Determine the [X, Y] coordinate at the center of the cell enclosing the given text.  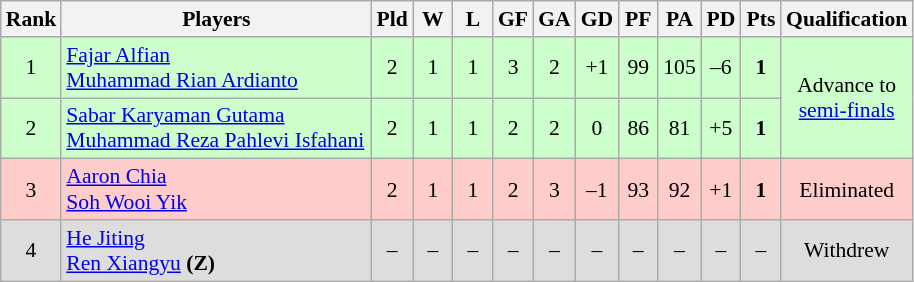
GD [598, 19]
81 [680, 128]
99 [638, 68]
105 [680, 68]
Fajar Alfian Muhammad Rian Ardianto [216, 68]
Rank [32, 19]
92 [680, 190]
+5 [721, 128]
Sabar Karyaman Gutama Muhammad Reza Pahlevi Isfahani [216, 128]
L [473, 19]
PD [721, 19]
GF [513, 19]
Pld [392, 19]
Eliminated [846, 190]
PF [638, 19]
93 [638, 190]
–1 [598, 190]
Qualification [846, 19]
4 [32, 250]
86 [638, 128]
W [433, 19]
GA [554, 19]
PA [680, 19]
Pts [761, 19]
–6 [721, 68]
Withdrew [846, 250]
0 [598, 128]
Advance to semi-finals [846, 98]
He Jiting Ren Xiangyu (Z) [216, 250]
Players [216, 19]
Aaron Chia Soh Wooi Yik [216, 190]
